Find where the given text appears and provide that cell's center as (X, Y) coordinate. 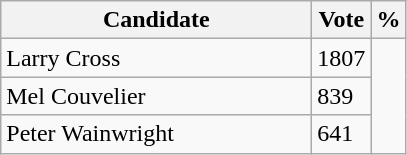
% (388, 20)
Mel Couvelier (156, 96)
839 (342, 96)
Candidate (156, 20)
Larry Cross (156, 58)
641 (342, 134)
Vote (342, 20)
Peter Wainwright (156, 134)
1807 (342, 58)
